Determine the (X, Y) coordinate at the center of the cell enclosing the given text.  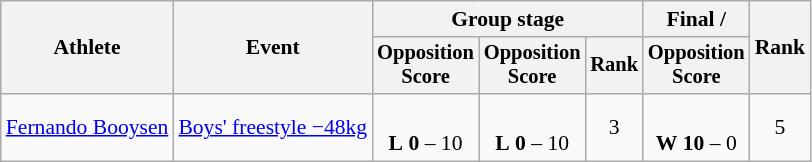
Event (272, 48)
5 (780, 128)
Group stage (508, 19)
W 10 – 0 (696, 128)
Final / (696, 19)
Boys' freestyle −48kg (272, 128)
Athlete (88, 48)
Fernando Booysen (88, 128)
3 (614, 128)
